From the cell containing the given text, extract its center point as (X, Y) coordinate. 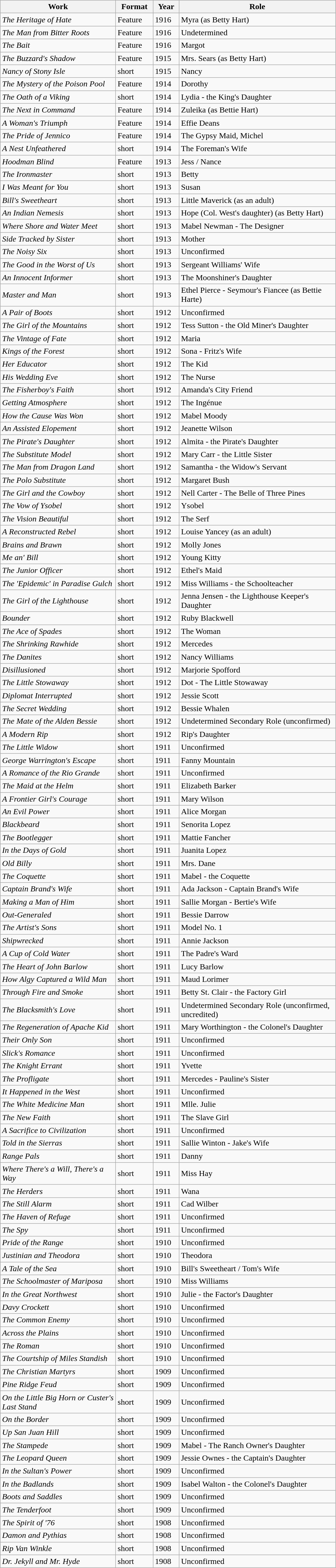
A Tale of the Sea (58, 1268)
Yvette (257, 1066)
The Knight Errant (58, 1066)
Margot (257, 45)
Out-Generaled (58, 915)
The Serf (257, 519)
Danny (257, 1156)
The White Medicine Man (58, 1105)
Her Educator (58, 364)
Mattie Fancher (257, 838)
The Coquette (58, 876)
Mrs. Dane (257, 863)
An Innocent Informer (58, 277)
Miss Williams - the Schoolteacher (257, 583)
The Ironmaster (58, 174)
A Romance of the Rio Grande (58, 773)
The Pirate's Daughter (58, 441)
The Danites (58, 657)
Format (134, 7)
Undetermined Secondary Role (unconfirmed) (257, 721)
In the Sultan's Power (58, 1471)
The Heart of John Barlow (58, 966)
Undetermined (257, 33)
Told in the Sierras (58, 1143)
Captain Brand's Wife (58, 889)
Theodora (257, 1256)
Miss Williams (257, 1281)
The Little Widow (58, 747)
How Algy Captured a Wild Man (58, 979)
Mabel - the Coquette (257, 876)
The Substitute Model (58, 454)
The Foreman's Wife (257, 148)
Julie - the Factor's Daughter (257, 1294)
Dot - The Little Stowaway (257, 683)
A Reconstructed Rebel (58, 532)
The Buzzard's Shadow (58, 58)
Their Only Son (58, 1040)
The Mystery of the Poison Pool (58, 84)
Marjorie Spofford (257, 670)
Annie Jackson (257, 941)
Old Billy (58, 863)
The Nurse (257, 377)
The Regeneration of Apache Kid (58, 1027)
Pine Ridge Feud (58, 1384)
Zuleika (as Bettie Hart) (257, 110)
A Nest Unfeathered (58, 148)
Jeanette Wilson (257, 429)
The Ingénue (257, 403)
Blackbeard (58, 825)
The Secret Wedding (58, 708)
The Christian Martyrs (58, 1371)
A Pair of Boots (58, 312)
Mercedes (257, 644)
Slick's Romance (58, 1053)
Juanita Lopez (257, 850)
The Little Stowaway (58, 683)
The Good in the Worst of Us (58, 265)
Nancy Williams (257, 657)
The Noisy Six (58, 252)
Rip Van Winkle (58, 1548)
Louise Yancey (as an adult) (257, 532)
The Woman (257, 631)
The Maid at the Helm (58, 786)
Isabel Walton - the Colonel's Daughter (257, 1484)
Rip's Daughter (257, 734)
Dr. Jekyll and Mr. Hyde (58, 1561)
The Junior Officer (58, 570)
The Next in Command (58, 110)
Maria (257, 338)
The Vision Beautiful (58, 519)
Pride of the Range (58, 1243)
The Girl of the Lighthouse (58, 601)
Fanny Mountain (257, 760)
Lydia - the King's Daughter (257, 97)
It Happened in the West (58, 1092)
Nancy of Stony Isle (58, 71)
The New Faith (58, 1117)
The Kid (257, 364)
Sergeant Williams' Wife (257, 265)
The Bait (58, 45)
Mabel Newman - The Designer (257, 226)
Up San Juan Hill (58, 1432)
On the Border (58, 1419)
Sallie Winton - Jake's Wife (257, 1143)
In the Badlands (58, 1484)
Young Kitty (257, 557)
A Woman's Triumph (58, 123)
Sona - Fritz's Wife (257, 351)
The Schoolmaster of Mariposa (58, 1281)
An Indian Nemesis (58, 213)
An Assisted Elopement (58, 429)
Mary Carr - the Little Sister (257, 454)
Molly Jones (257, 544)
Mabel - The Ranch Owner's Daughter (257, 1445)
The Moonshiner's Daughter (257, 277)
Damon and Pythias (58, 1535)
Ruby Blackwell (257, 618)
The Ace of Spades (58, 631)
Ethel Pierce - Seymour's Fiancee (as Bettie Harte) (257, 295)
The Profligate (58, 1079)
The Common Enemy (58, 1320)
The Blacksmith's Love (58, 1010)
I Was Meant for You (58, 187)
Where Shore and Water Meet (58, 226)
Nancy (257, 71)
Across the Plains (58, 1333)
Bounder (58, 618)
Bessie Whalen (257, 708)
A Cup of Cold Water (58, 953)
Diplomat Interrupted (58, 696)
Getting Atmosphere (58, 403)
The Still Alarm (58, 1204)
Mother (257, 239)
A Modern Rip (58, 734)
The Shrinking Rawhide (58, 644)
Ysobel (257, 506)
The Haven of Refuge (58, 1217)
Mlle. Julie (257, 1105)
The Tenderfoot (58, 1510)
Range Pals (58, 1156)
The Man from Dragon Land (58, 467)
Jess / Nance (257, 162)
The Girl and the Cowboy (58, 493)
On the Little Big Horn or Custer's Last Stand (58, 1402)
George Warrington's Escape (58, 760)
The Artist's Sons (58, 928)
Hope (Col. West's daughter) (as Betty Hart) (257, 213)
Model No. 1 (257, 928)
Mary Worthington - the Colonel's Daughter (257, 1027)
Maud Lorimer (257, 979)
Jenna Jensen - the Lighthouse Keeper's Daughter (257, 601)
A Sacrifice to Civilization (58, 1130)
Undetermined Secondary Role (unconfirmed, uncredited) (257, 1010)
Amanda's City Friend (257, 390)
Mabel Moody (257, 416)
An Evil Power (58, 812)
The Vow of Ysobel (58, 506)
Ethel's Maid (257, 570)
The Courtship of Miles Standish (58, 1359)
The Mate of the Alden Bessie (58, 721)
Work (58, 7)
The Pride of Jennico (58, 136)
Side Tracked by Sister (58, 239)
The Fisherboy's Faith (58, 390)
The Gypsy Maid, Michel (257, 136)
Kings of the Forest (58, 351)
Margaret Bush (257, 480)
Boots and Saddles (58, 1497)
How the Cause Was Won (58, 416)
Year (166, 7)
The Man from Bitter Roots (58, 33)
Where There's a Will, There's a Way (58, 1174)
The Vintage of Fate (58, 338)
Nell Carter - The Belle of Three Pines (257, 493)
In the Great Northwest (58, 1294)
Ada Jackson - Captain Brand's Wife (257, 889)
Master and Man (58, 295)
The Leopard Queen (58, 1458)
Cad Wilber (257, 1204)
Miss Hay (257, 1174)
Davy Crockett (58, 1307)
Bill's Sweetheart (58, 200)
Mary Wilson (257, 799)
The Spirit of '76 (58, 1523)
Samantha - the Widow's Servant (257, 467)
Alice Morgan (257, 812)
The Spy (58, 1230)
The Girl of the Mountains (58, 325)
Wana (257, 1191)
Brains and Brawn (58, 544)
A Frontier Girl's Courage (58, 799)
Elizabeth Barker (257, 786)
His Wedding Eve (58, 377)
The Slave Girl (257, 1117)
Sallie Morgan - Bertie's Wife (257, 902)
Bessie Darrow (257, 915)
Through Fire and Smoke (58, 992)
Little Maverick (as an adult) (257, 200)
Mercedes - Pauline's Sister (257, 1079)
Shipwrecked (58, 941)
Susan (257, 187)
Me an' Bill (58, 557)
The Roman (58, 1346)
Mrs. Sears (as Betty Hart) (257, 58)
Betty (257, 174)
Jessie Scott (257, 696)
Jessie Ownes - the Captain's Daughter (257, 1458)
Bill's Sweetheart / Tom's Wife (257, 1268)
The Stampede (58, 1445)
Betty St. Clair - the Factory Girl (257, 992)
Almita - the Pirate's Daughter (257, 441)
Role (257, 7)
Justinian and Theodora (58, 1256)
Effie Deans (257, 123)
Making a Man of Him (58, 902)
The Heritage of Hate (58, 20)
The Oath of a Viking (58, 97)
Lucy Barlow (257, 966)
In the Days of Gold (58, 850)
The Padre's Ward (257, 953)
The Bootlegger (58, 838)
Hoodman Blind (58, 162)
The Polo Substitute (58, 480)
Dorothy (257, 84)
Tess Sutton - the Old Miner's Daughter (257, 325)
Disillusioned (58, 670)
Myra (as Betty Hart) (257, 20)
The Herders (58, 1191)
Senorita Lopez (257, 825)
The 'Epidemic' in Paradise Gulch (58, 583)
